Extract the (X, Y) coordinate from the center of the cell holding the provided text.  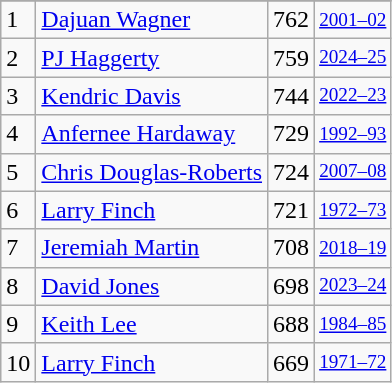
6 (18, 210)
2023–24 (353, 286)
Jeremiah Martin (152, 248)
688 (292, 324)
1 (18, 20)
721 (292, 210)
Dajuan Wagner (152, 20)
2024–25 (353, 58)
9 (18, 324)
669 (292, 362)
Anfernee Hardaway (152, 134)
708 (292, 248)
2001–02 (353, 20)
3 (18, 96)
762 (292, 20)
David Jones (152, 286)
4 (18, 134)
5 (18, 172)
1972–73 (353, 210)
Keith Lee (152, 324)
2022–23 (353, 96)
698 (292, 286)
Kendric Davis (152, 96)
2018–19 (353, 248)
744 (292, 96)
1971–72 (353, 362)
2007–08 (353, 172)
10 (18, 362)
729 (292, 134)
724 (292, 172)
1984–85 (353, 324)
759 (292, 58)
2 (18, 58)
7 (18, 248)
Chris Douglas-Roberts (152, 172)
8 (18, 286)
PJ Haggerty (152, 58)
1992–93 (353, 134)
